Extract the (X, Y) coordinate from the center of the cell holding the provided text.  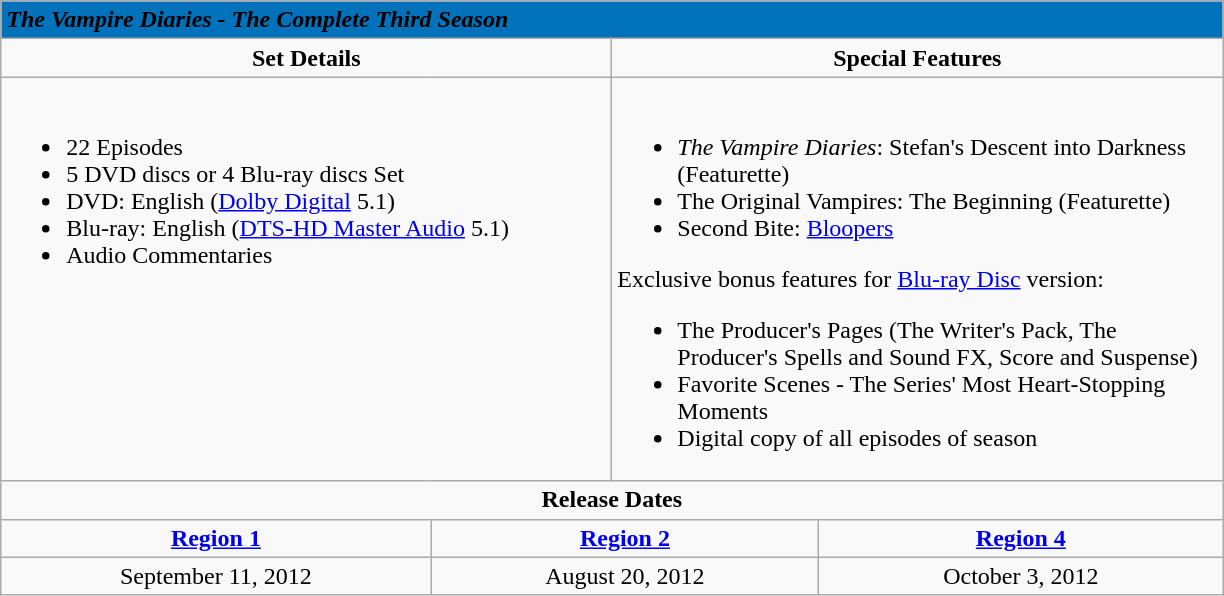
The Vampire Diaries - The Complete Third Season (612, 20)
22 Episodes5 DVD discs or 4 Blu-ray discs SetDVD: English (Dolby Digital 5.1)Blu-ray: English (DTS-HD Master Audio 5.1)Audio Commentaries (306, 279)
Region 4 (1021, 538)
August 20, 2012 (625, 576)
Set Details (306, 58)
Region 2 (625, 538)
Region 1 (216, 538)
Special Features (918, 58)
Release Dates (612, 500)
September 11, 2012 (216, 576)
October 3, 2012 (1021, 576)
